Identify which cell holds the provided text, then report its (X, Y) central coordinate. 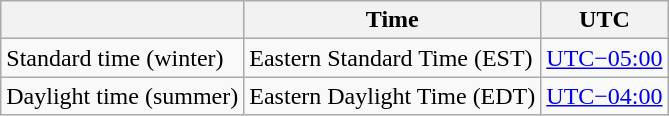
Eastern Standard Time (EST) (392, 58)
Daylight time (summer) (122, 96)
Standard time (winter) (122, 58)
Eastern Daylight Time (EDT) (392, 96)
Time (392, 20)
UTC−05:00 (604, 58)
UTC−04:00 (604, 96)
UTC (604, 20)
